From the cell containing the given text, extract its center point as (X, Y) coordinate. 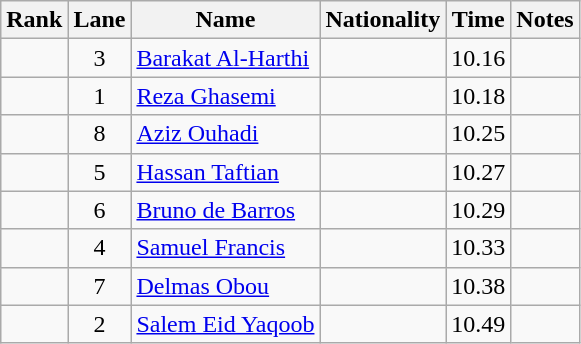
Aziz Ouhadi (226, 134)
Salem Eid Yaqoob (226, 324)
10.33 (478, 248)
Lane (100, 20)
6 (100, 210)
10.27 (478, 172)
Barakat Al-Harthi (226, 58)
10.29 (478, 210)
10.38 (478, 286)
2 (100, 324)
Time (478, 20)
7 (100, 286)
1 (100, 96)
Bruno de Barros (226, 210)
Reza Ghasemi (226, 96)
3 (100, 58)
Rank (34, 20)
Name (226, 20)
4 (100, 248)
5 (100, 172)
Nationality (383, 20)
Notes (545, 20)
10.25 (478, 134)
Delmas Obou (226, 286)
Samuel Francis (226, 248)
10.49 (478, 324)
8 (100, 134)
Hassan Taftian (226, 172)
10.18 (478, 96)
10.16 (478, 58)
